Return the (x, y) coordinate for the center point of the cell that contains the specified text.  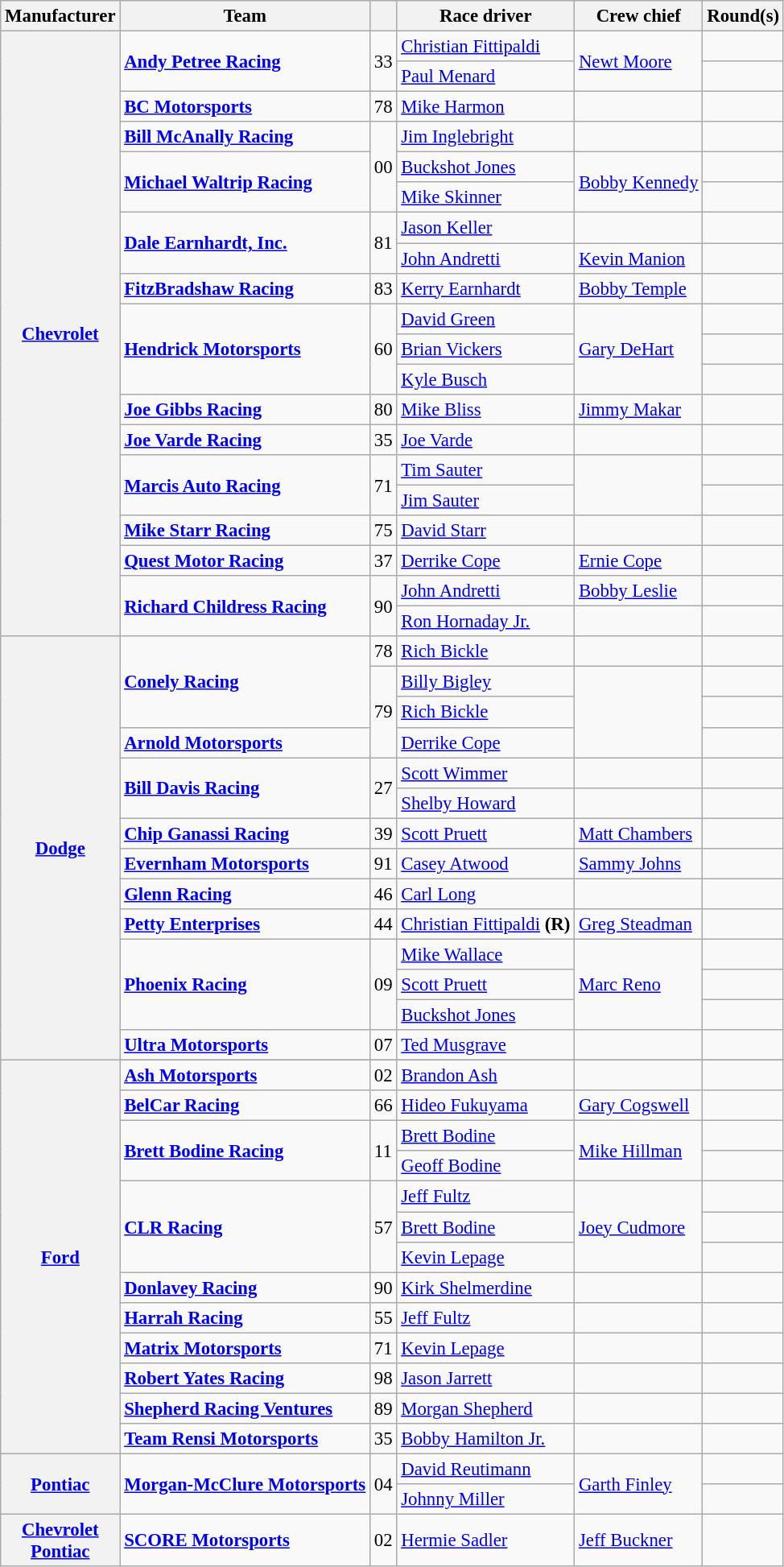
Shepherd Racing Ventures (245, 1408)
Round(s) (743, 16)
46 (383, 894)
Jason Keller (486, 228)
Bobby Temple (639, 288)
00 (383, 167)
07 (383, 1045)
Jeff Buckner (639, 1541)
Kirk Shelmerdine (486, 1288)
Scott Wimmer (486, 773)
Team Rensi Motorsports (245, 1439)
Hideo Fukuyama (486, 1106)
Harrah Racing (245, 1317)
Richard Childress Racing (245, 606)
55 (383, 1317)
Joey Cudmore (639, 1227)
Ultra Motorsports (245, 1045)
37 (383, 561)
Marc Reno (639, 984)
Tim Sauter (486, 470)
Sammy Johns (639, 864)
Mike Bliss (486, 410)
Christian Fittipaldi (486, 47)
Hendrick Motorsports (245, 349)
Gary DeHart (639, 349)
Kyle Busch (486, 379)
Race driver (486, 16)
ChevroletPontiac (60, 1541)
BC Motorsports (245, 107)
Carl Long (486, 894)
81 (383, 243)
Chip Ganassi Racing (245, 833)
David Starr (486, 531)
Conely Racing (245, 681)
44 (383, 924)
Bill Davis Racing (245, 788)
Shelby Howard (486, 803)
Bobby Hamilton Jr. (486, 1439)
Ford (60, 1258)
Dale Earnhardt, Inc. (245, 243)
BelCar Racing (245, 1106)
Pontiac (60, 1483)
39 (383, 833)
Greg Steadman (639, 924)
11 (383, 1151)
Jim Sauter (486, 500)
09 (383, 984)
Mike Skinner (486, 197)
79 (383, 712)
Matt Chambers (639, 833)
Dodge (60, 848)
Bill McAnally Racing (245, 137)
Ash Motorsports (245, 1076)
75 (383, 531)
Manufacturer (60, 16)
Johnny Miller (486, 1499)
Evernham Motorsports (245, 864)
04 (383, 1483)
33 (383, 61)
Ron Hornaday Jr. (486, 622)
Chevrolet (60, 334)
91 (383, 864)
Ted Musgrave (486, 1045)
Gary Cogswell (639, 1106)
Kevin Manion (639, 258)
Phoenix Racing (245, 984)
Mike Starr Racing (245, 531)
Christian Fittipaldi (R) (486, 924)
Jason Jarrett (486, 1379)
Mike Hillman (639, 1151)
Joe Varde (486, 440)
80 (383, 410)
Mike Wallace (486, 954)
Garth Finley (639, 1483)
Geoff Bodine (486, 1167)
David Green (486, 319)
Ernie Cope (639, 561)
27 (383, 788)
Hermie Sadler (486, 1541)
57 (383, 1227)
98 (383, 1379)
Brett Bodine Racing (245, 1151)
Donlavey Racing (245, 1288)
66 (383, 1106)
Andy Petree Racing (245, 61)
Arnold Motorsports (245, 742)
60 (383, 349)
SCORE Motorsports (245, 1541)
Quest Motor Racing (245, 561)
Morgan Shepherd (486, 1408)
Team (245, 16)
Casey Atwood (486, 864)
Crew chief (639, 16)
Kerry Earnhardt (486, 288)
David Reutimann (486, 1469)
Glenn Racing (245, 894)
Matrix Motorsports (245, 1348)
Joe Varde Racing (245, 440)
Paul Menard (486, 76)
83 (383, 288)
Joe Gibbs Racing (245, 410)
Marcis Auto Racing (245, 485)
Robert Yates Racing (245, 1379)
Jim Inglebright (486, 137)
Michael Waltrip Racing (245, 182)
Newt Moore (639, 61)
Billy Bigley (486, 682)
Brian Vickers (486, 349)
Bobby Leslie (639, 591)
Bobby Kennedy (639, 182)
CLR Racing (245, 1227)
Jimmy Makar (639, 410)
FitzBradshaw Racing (245, 288)
Mike Harmon (486, 107)
Petty Enterprises (245, 924)
89 (383, 1408)
Morgan-McClure Motorsports (245, 1483)
Brandon Ash (486, 1076)
